Return (X, Y) of the center of cell containing provided text 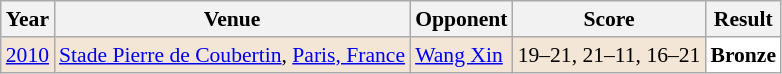
Result (743, 19)
Score (610, 19)
19–21, 21–11, 16–21 (610, 55)
Opponent (462, 19)
Stade Pierre de Coubertin, Paris, France (232, 55)
2010 (28, 55)
Venue (232, 19)
Bronze (743, 55)
Year (28, 19)
Wang Xin (462, 55)
